Pinpoint the cell where the given text exists, returning its [x, y] midpoint coordinate. 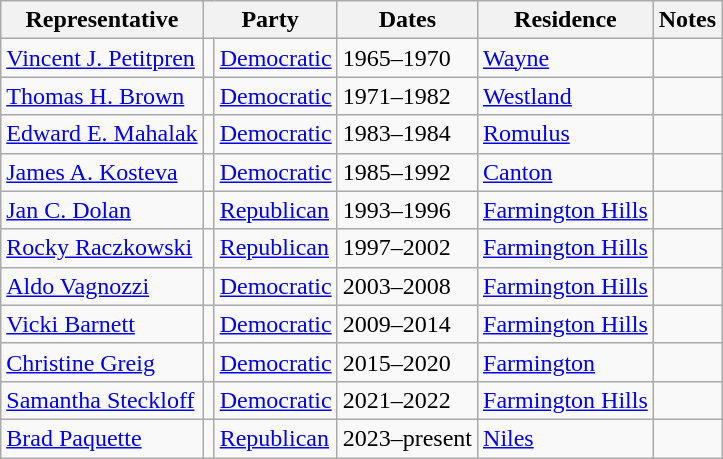
Edward E. Mahalak [102, 134]
2023–present [407, 438]
1997–2002 [407, 248]
Brad Paquette [102, 438]
Party [270, 20]
1971–1982 [407, 96]
Residence [566, 20]
2009–2014 [407, 324]
Dates [407, 20]
1983–1984 [407, 134]
Rocky Raczkowski [102, 248]
Notes [687, 20]
Niles [566, 438]
2003–2008 [407, 286]
1985–1992 [407, 172]
Canton [566, 172]
Representative [102, 20]
Vincent J. Petitpren [102, 58]
Jan C. Dolan [102, 210]
Wayne [566, 58]
Thomas H. Brown [102, 96]
Westland [566, 96]
1965–1970 [407, 58]
Samantha Steckloff [102, 400]
Aldo Vagnozzi [102, 286]
James A. Kosteva [102, 172]
1993–1996 [407, 210]
Romulus [566, 134]
2021–2022 [407, 400]
Christine Greig [102, 362]
Farmington [566, 362]
2015–2020 [407, 362]
Vicki Barnett [102, 324]
